Pinpoint the cell where the given text exists, returning its [X, Y] midpoint coordinate. 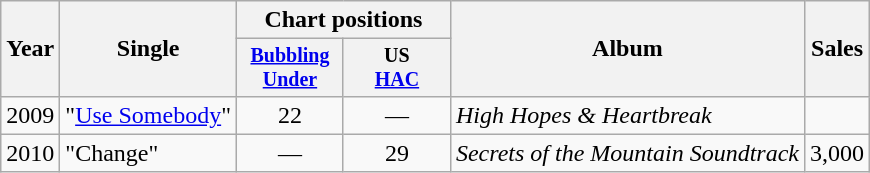
Chart positions [343, 20]
"Use Somebody" [148, 115]
2010 [30, 153]
3,000 [838, 153]
29 [396, 153]
Year [30, 49]
"Change" [148, 153]
High Hopes & Heartbreak [627, 115]
Sales [838, 49]
Secrets of the Mountain Soundtrack [627, 153]
US HAC [396, 68]
Album [627, 49]
22 [290, 115]
Single [148, 49]
2009 [30, 115]
Bubbling Under [290, 68]
